For the text-containing cell, return its midpoint in [X, Y] coordinate format. 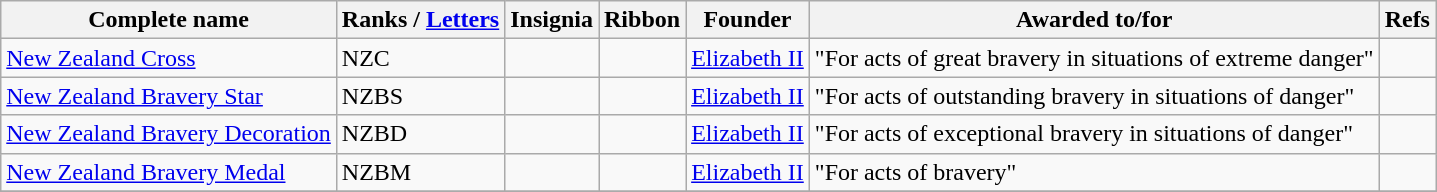
NZBM [420, 172]
NZBD [420, 134]
Ranks / Letters [420, 20]
New Zealand Bravery Medal [169, 172]
New Zealand Bravery Decoration [169, 134]
Complete name [169, 20]
New Zealand Bravery Star [169, 96]
Refs [1407, 20]
Insignia [552, 20]
NZBS [420, 96]
New Zealand Cross [169, 58]
"For acts of outstanding bravery in situations of danger" [1094, 96]
"For acts of exceptional bravery in situations of danger" [1094, 134]
Ribbon [642, 20]
Founder [748, 20]
"For acts of great bravery in situations of extreme danger" [1094, 58]
NZC [420, 58]
Awarded to/for [1094, 20]
"For acts of bravery" [1094, 172]
